Capture the cell that displays the provided text and extract its [x, y] central coordinate. 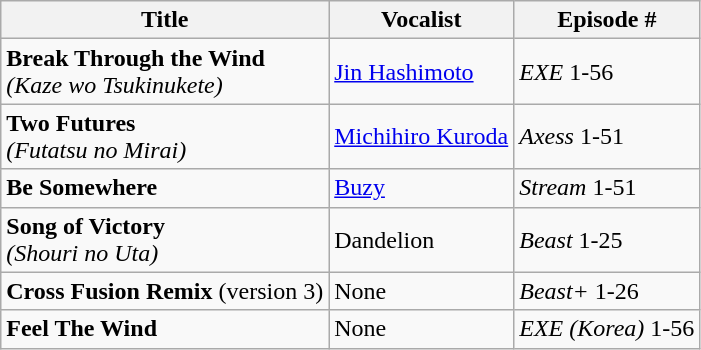
Song of Victory(Shouri no Uta) [165, 240]
Feel The Wind [165, 329]
Two Futures(Futatsu no Mirai) [165, 136]
Title [165, 20]
Beast 1-25 [607, 240]
EXE (Korea) 1-56 [607, 329]
EXE 1-56 [607, 72]
Episode # [607, 20]
Axess 1-51 [607, 136]
Jin Hashimoto [422, 72]
Michihiro Kuroda [422, 136]
Beast+ 1-26 [607, 291]
Vocalist [422, 20]
Stream 1-51 [607, 188]
Break Through the Wind(Kaze wo Tsukinukete) [165, 72]
Buzy [422, 188]
Be Somewhere [165, 188]
Dandelion [422, 240]
Cross Fusion Remix (version 3) [165, 291]
